Identify which cell holds the provided text, then report its [x, y] central coordinate. 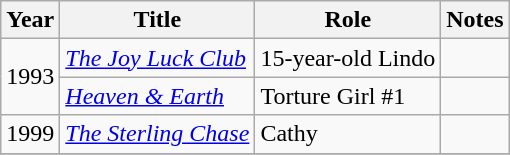
The Joy Luck Club [158, 58]
Heaven & Earth [158, 96]
Notes [475, 20]
Cathy [348, 134]
The Sterling Chase [158, 134]
Torture Girl #1 [348, 96]
1993 [30, 77]
15-year-old Lindo [348, 58]
Role [348, 20]
Year [30, 20]
1999 [30, 134]
Title [158, 20]
